From the cell containing the given text, extract its center point as [X, Y] coordinate. 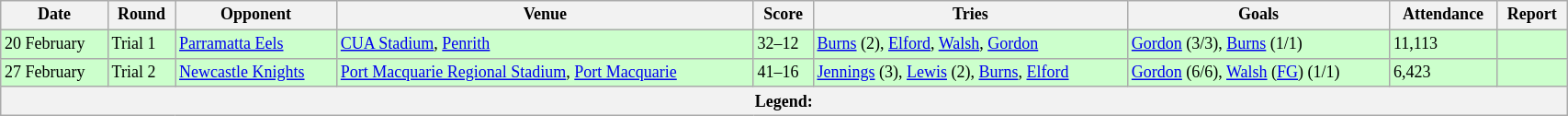
41–16 [783, 72]
Burns (2), Elford, Walsh, Gordon [970, 44]
Parramatta Eels [256, 44]
Date [54, 15]
Goals [1258, 15]
27 February [54, 72]
Score [783, 15]
Gordon (3/3), Burns (1/1) [1258, 44]
20 February [54, 44]
32–12 [783, 44]
Newcastle Knights [256, 72]
Attendance [1444, 15]
Legend: [784, 101]
11,113 [1444, 44]
CUA Stadium, Penrith [545, 44]
Jennings (3), Lewis (2), Burns, Elford [970, 72]
Round [141, 15]
Trial 1 [141, 44]
6,423 [1444, 72]
Trial 2 [141, 72]
Opponent [256, 15]
Port Macquarie Regional Stadium, Port Macquarie [545, 72]
Report [1532, 15]
Tries [970, 15]
Venue [545, 15]
Gordon (6/6), Walsh (FG) (1/1) [1258, 72]
